Capture the cell that displays the provided text and extract its [X, Y] central coordinate. 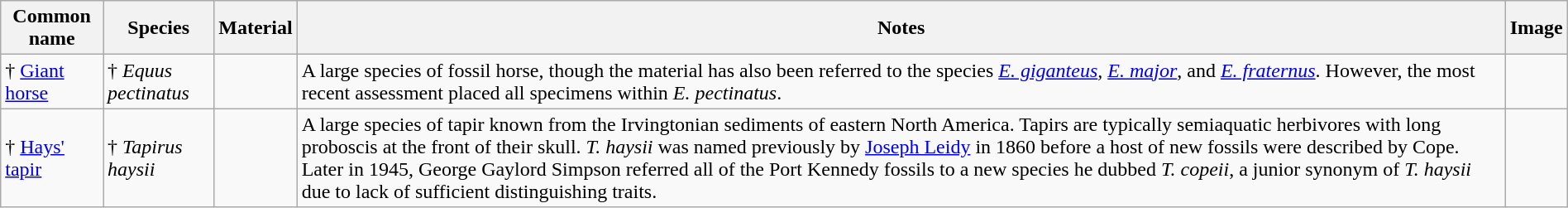
Image [1537, 28]
† Hays' tapir [52, 157]
Common name [52, 28]
Species [159, 28]
Notes [901, 28]
† Giant horse [52, 81]
† Equus pectinatus [159, 81]
Material [256, 28]
† Tapirus haysii [159, 157]
